Determine the [x, y] coordinate at the center of the cell enclosing the given text.  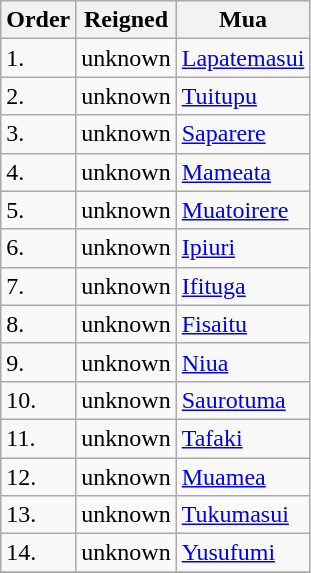
Saparere [243, 134]
5. [38, 210]
Ifituga [243, 286]
9. [38, 362]
Ipiuri [243, 248]
1. [38, 58]
Lapatemasui [243, 58]
14. [38, 553]
Saurotuma [243, 400]
Muamea [243, 477]
4. [38, 172]
Mua [243, 20]
Tukumasui [243, 515]
Fisaitu [243, 324]
Muatoirere [243, 210]
8. [38, 324]
Order [38, 20]
6. [38, 248]
Tafaki [243, 438]
7. [38, 286]
Tuitupu [243, 96]
3. [38, 134]
13. [38, 515]
11. [38, 438]
Reigned [126, 20]
Yusufumi [243, 553]
10. [38, 400]
12. [38, 477]
2. [38, 96]
Niua [243, 362]
Mameata [243, 172]
